From the cell containing the given text, extract its center point as [x, y] coordinate. 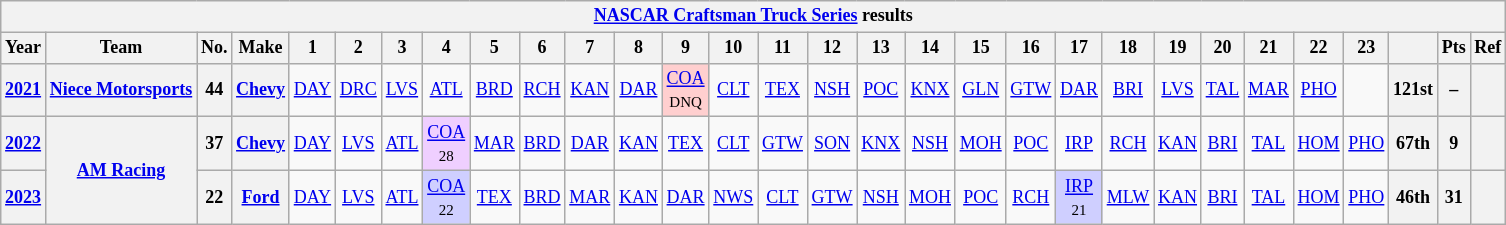
Pts [1454, 48]
3 [402, 48]
1 [312, 48]
46th [1414, 197]
Make [261, 48]
21 [1269, 48]
Year [24, 48]
MLW [1128, 197]
37 [214, 144]
Niece Motorsports [120, 90]
31 [1454, 197]
44 [214, 90]
13 [881, 48]
5 [495, 48]
14 [930, 48]
– [1454, 90]
10 [734, 48]
COADNQ [686, 90]
IRP [1080, 144]
COA28 [446, 144]
DRC [358, 90]
2021 [24, 90]
67th [1414, 144]
GLN [980, 90]
No. [214, 48]
18 [1128, 48]
NASCAR Craftsman Truck Series results [754, 16]
19 [1178, 48]
8 [639, 48]
2 [358, 48]
15 [980, 48]
2023 [24, 197]
12 [832, 48]
2022 [24, 144]
23 [1366, 48]
AM Racing [120, 170]
121st [1414, 90]
17 [1080, 48]
NWS [734, 197]
Team [120, 48]
Ref [1488, 48]
7 [590, 48]
Ford [261, 197]
20 [1222, 48]
4 [446, 48]
16 [1031, 48]
IRP21 [1080, 197]
SON [832, 144]
11 [783, 48]
6 [542, 48]
COA22 [446, 197]
